Identify which cell holds the provided text, then report its [x, y] central coordinate. 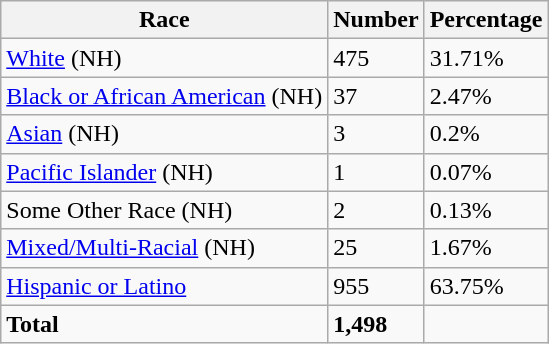
Some Other Race (NH) [164, 210]
63.75% [486, 286]
Hispanic or Latino [164, 286]
2 [376, 210]
Total [164, 324]
Number [376, 20]
3 [376, 134]
0.07% [486, 172]
475 [376, 58]
25 [376, 248]
Asian (NH) [164, 134]
Pacific Islander (NH) [164, 172]
2.47% [486, 96]
0.13% [486, 210]
955 [376, 286]
White (NH) [164, 58]
0.2% [486, 134]
1,498 [376, 324]
Race [164, 20]
Percentage [486, 20]
Black or African American (NH) [164, 96]
Mixed/Multi-Racial (NH) [164, 248]
37 [376, 96]
1 [376, 172]
31.71% [486, 58]
1.67% [486, 248]
